Return [X, Y] of the center of cell containing provided text 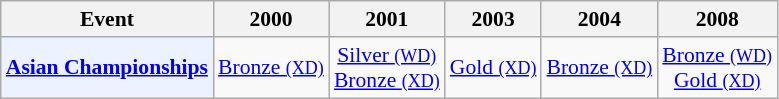
2000 [271, 19]
2001 [387, 19]
2004 [599, 19]
Silver (WD) Bronze (XD) [387, 68]
Event [107, 19]
2008 [717, 19]
Gold (XD) [494, 68]
2003 [494, 19]
Bronze (WD) Gold (XD) [717, 68]
Asian Championships [107, 68]
